Identify which cell holds the provided text, then report its (x, y) central coordinate. 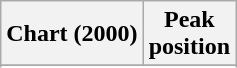
Peakposition (189, 34)
Chart (2000) (72, 34)
